From the cell containing the given text, extract its center point as [X, Y] coordinate. 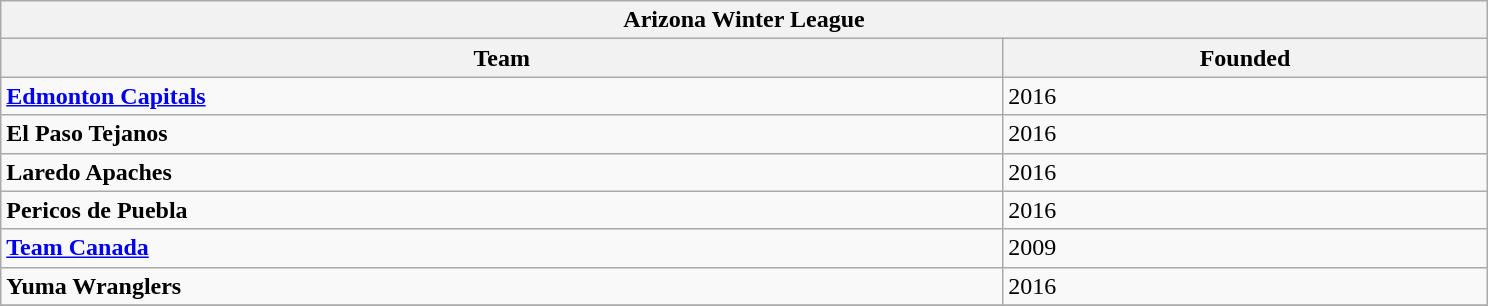
El Paso Tejanos [502, 134]
Team Canada [502, 248]
Founded [1246, 58]
Yuma Wranglers [502, 286]
Edmonton Capitals [502, 96]
Pericos de Puebla [502, 210]
Team [502, 58]
Arizona Winter League [744, 20]
2009 [1246, 248]
Laredo Apaches [502, 172]
